Identify which cell holds the provided text, then report its [x, y] central coordinate. 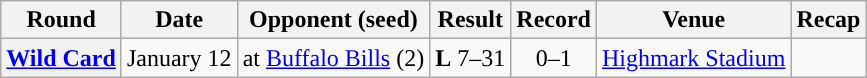
Venue [694, 20]
Opponent (seed) [334, 20]
Recap [828, 20]
Date [179, 20]
0–1 [554, 58]
Record [554, 20]
January 12 [179, 58]
Wild Card [62, 58]
at Buffalo Bills (2) [334, 58]
Highmark Stadium [694, 58]
Result [470, 20]
L 7–31 [470, 58]
Round [62, 20]
